Locate the cell with the specified text and output its (X, Y) center coordinate. 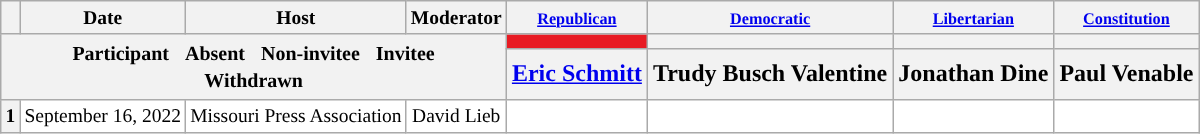
Paul Venable (1126, 74)
September 16, 2022 (103, 116)
Missouri Press Association (296, 116)
Eric Schmitt (576, 74)
David Lieb (456, 116)
1 (10, 116)
Trudy Busch Valentine (770, 74)
Moderator (456, 18)
Democratic (770, 18)
Date (103, 18)
Jonathan Dine (974, 74)
Constitution (1126, 18)
Participant Absent Non-invitee Invitee Withdrawn (254, 66)
Libertarian (974, 18)
Republican (576, 18)
Host (296, 18)
